Extract the (X, Y) coordinate from the center of the cell holding the provided text.  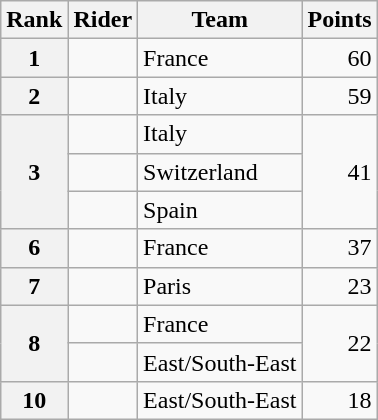
10 (34, 400)
18 (340, 400)
7 (34, 286)
60 (340, 58)
41 (340, 172)
Points (340, 20)
1 (34, 58)
6 (34, 248)
8 (34, 343)
3 (34, 172)
Team (220, 20)
23 (340, 286)
Spain (220, 210)
2 (34, 96)
Switzerland (220, 172)
Rank (34, 20)
22 (340, 343)
Rider (103, 20)
Paris (220, 286)
59 (340, 96)
37 (340, 248)
